From the cell containing the given text, extract its center point as (x, y) coordinate. 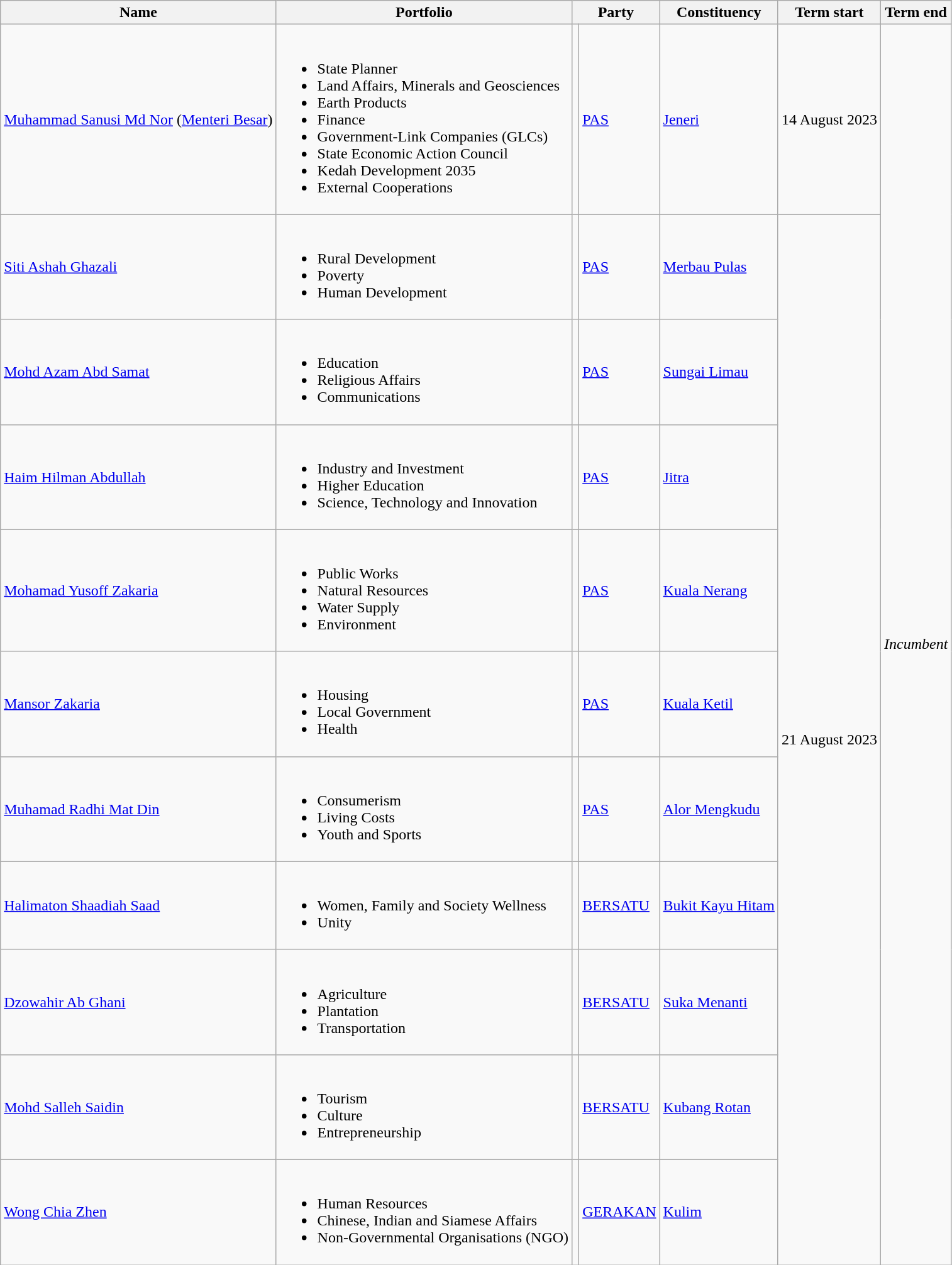
21 August 2023 (829, 739)
Merbau Pulas (719, 267)
Mohd Azam Abd Samat (138, 372)
Term start (829, 13)
Muhamad Radhi Mat Din (138, 809)
HousingLocal GovernmentHealth (424, 704)
Dzowahir Ab Ghani (138, 1002)
14 August 2023 (829, 119)
Mohd Salleh Saidin (138, 1107)
Suka Menanti (719, 1002)
Portfolio (424, 13)
Kuala Ketil (719, 704)
Public WorksNatural ResourcesWater SupplyEnvironment (424, 590)
Bukit Kayu Hitam (719, 905)
Halimaton Shaadiah Saad (138, 905)
Women, Family and Society WellnessUnity (424, 905)
Alor Mengkudu (719, 809)
Rural DevelopmentPovertyHuman Development (424, 267)
Incumbent (916, 645)
Siti Ashah Ghazali (138, 267)
Muhammad Sanusi Md Nor (Menteri Besar) (138, 119)
Mohamad Yusoff Zakaria (138, 590)
Kuala Nerang (719, 590)
Name (138, 13)
Human ResourcesChinese, Indian and Siamese AffairsNon-Governmental Organisations (NGO) (424, 1212)
Mansor Zakaria (138, 704)
AgriculturePlantationTransportation (424, 1002)
Haim Hilman Abdullah (138, 477)
Kubang Rotan (719, 1107)
GERAKAN (619, 1212)
Party (616, 13)
Jitra (719, 477)
Term end (916, 13)
Jeneri (719, 119)
EducationReligious AffairsCommunications (424, 372)
Constituency (719, 13)
Wong Chia Zhen (138, 1212)
Kulim (719, 1212)
TourismCultureEntrepreneurship (424, 1107)
Sungai Limau (719, 372)
ConsumerismLiving CostsYouth and Sports (424, 809)
Industry and InvestmentHigher EducationScience, Technology and Innovation (424, 477)
